Provide the [X, Y] coordinate of the cell's center where the given text is located.  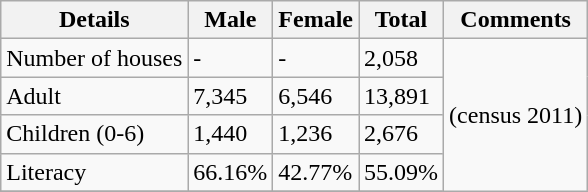
6,546 [316, 96]
7,345 [230, 96]
Number of houses [94, 58]
42.77% [316, 172]
Details [94, 20]
Adult [94, 96]
Female [316, 20]
66.16% [230, 172]
Children (0-6) [94, 134]
Comments [516, 20]
Male [230, 20]
Literacy [94, 172]
(census 2011) [516, 115]
55.09% [402, 172]
2,058 [402, 58]
Total [402, 20]
13,891 [402, 96]
1,236 [316, 134]
2,676 [402, 134]
1,440 [230, 134]
